For the text-containing cell, return its midpoint in (x, y) coordinate format. 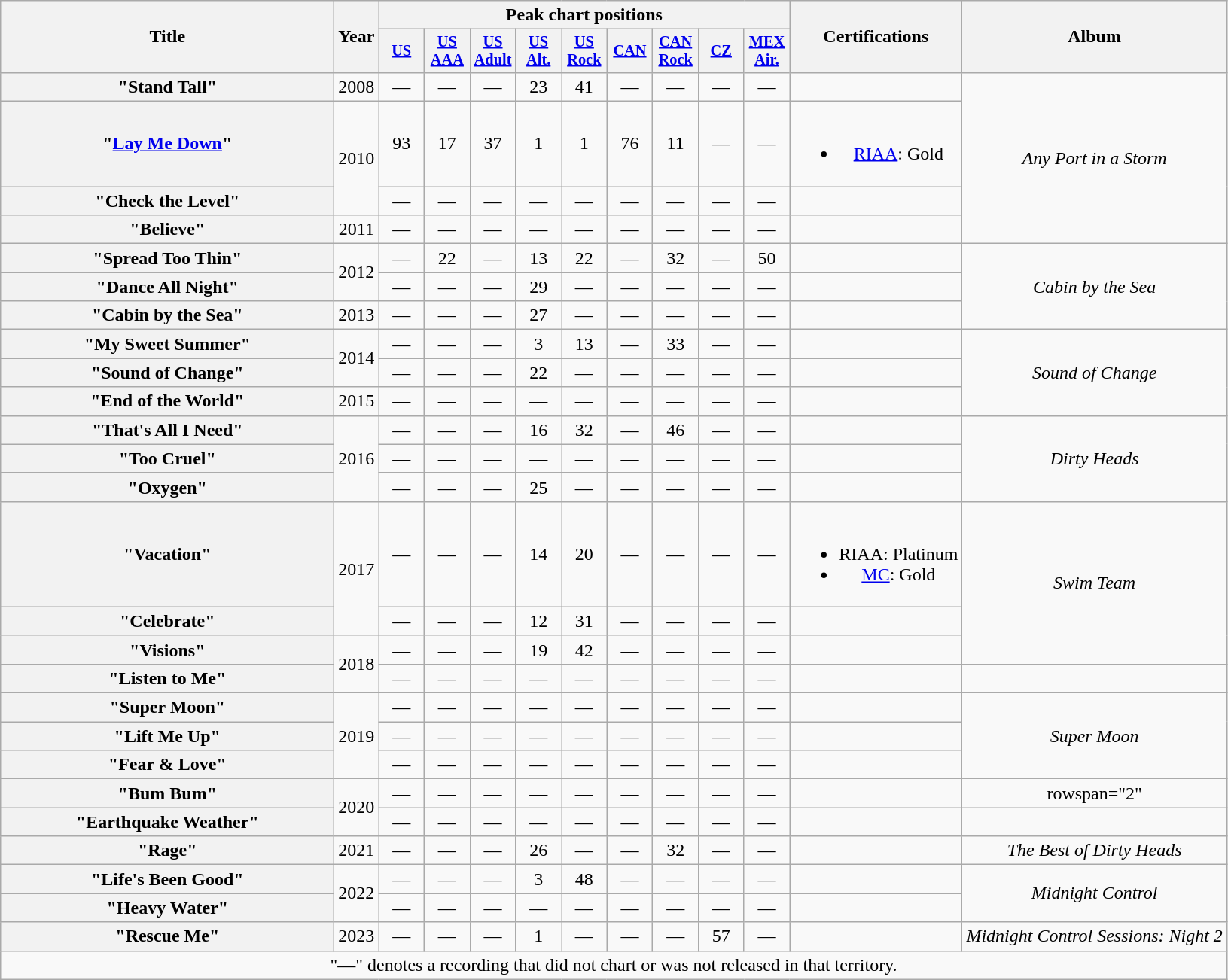
"Earthquake Weather" (167, 822)
23 (539, 87)
"Lift Me Up" (167, 736)
"Visions" (167, 650)
50 (766, 258)
2015 (357, 401)
Swim Team (1095, 583)
Year (357, 37)
"Stand Tall" (167, 87)
25 (539, 487)
"Dance All Night" (167, 287)
Sound of Change (1095, 373)
USAAA (447, 51)
"Rescue Me" (167, 936)
"—" denotes a recording that did not chart or was not released in that territory. (614, 965)
"That's All I Need" (167, 430)
48 (584, 879)
USRock (584, 51)
US (402, 51)
"Lay Me Down" (167, 145)
2019 (357, 736)
33 (676, 344)
2016 (357, 458)
Album (1095, 37)
RIAA: PlatinumMC: Gold (876, 554)
42 (584, 650)
19 (539, 650)
2011 (357, 230)
41 (584, 87)
"Spread Too Thin" (167, 258)
Super Moon (1095, 736)
2013 (357, 315)
"Vacation" (167, 554)
31 (584, 621)
29 (539, 287)
2012 (357, 272)
"Life's Been Good" (167, 879)
MEX Air. (766, 51)
37 (492, 145)
2008 (357, 87)
16 (539, 430)
27 (539, 315)
"My Sweet Summer" (167, 344)
Peak chart positions (584, 15)
CZ (721, 51)
"Too Cruel" (167, 458)
USAlt. (539, 51)
57 (721, 936)
"Listen to Me" (167, 678)
Midnight Control (1095, 893)
The Best of Dirty Heads (1095, 851)
76 (629, 145)
"Heavy Water" (167, 908)
Title (167, 37)
14 (539, 554)
46 (676, 430)
Dirty Heads (1095, 458)
2018 (357, 664)
"Bum Bum" (167, 793)
"Fear & Love" (167, 765)
CAN (629, 51)
"End of the World" (167, 401)
"Super Moon" (167, 708)
RIAA: Gold (876, 145)
2023 (357, 936)
93 (402, 145)
2021 (357, 851)
17 (447, 145)
"Rage" (167, 851)
"Believe" (167, 230)
"Oxygen" (167, 487)
Certifications (876, 37)
rowspan="2" (1095, 793)
Any Port in a Storm (1095, 158)
"Sound of Change" (167, 373)
2014 (357, 358)
2020 (357, 808)
2010 (357, 158)
USAdult (492, 51)
26 (539, 851)
Midnight Control Sessions: Night 2 (1095, 936)
"Cabin by the Sea" (167, 315)
2022 (357, 893)
12 (539, 621)
Cabin by the Sea (1095, 287)
2017 (357, 568)
11 (676, 145)
"Celebrate" (167, 621)
20 (584, 554)
"Check the Level" (167, 201)
CANRock (676, 51)
